Provide the [X, Y] coordinate of the cell's center where the given text is located.  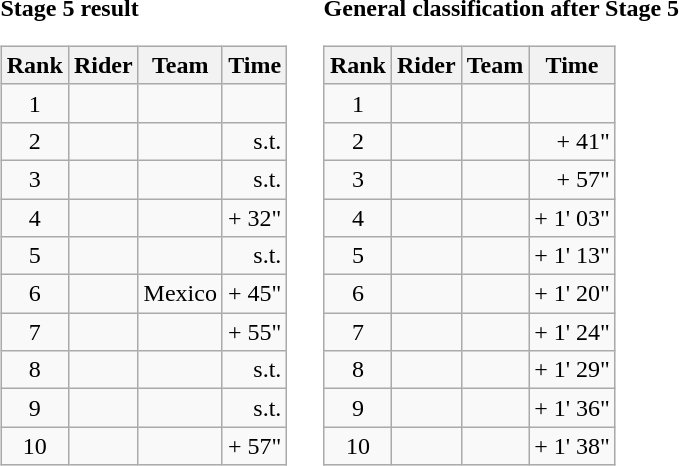
+ 1' 24" [572, 332]
Mexico [180, 294]
+ 1' 03" [572, 217]
+ 45" [254, 294]
+ 1' 13" [572, 256]
+ 1' 29" [572, 370]
+ 1' 36" [572, 408]
+ 55" [254, 332]
+ 32" [254, 217]
+ 1' 38" [572, 446]
+ 41" [572, 141]
+ 1' 20" [572, 294]
